Provide the (x, y) coordinate of the cell's center where the given text is located.  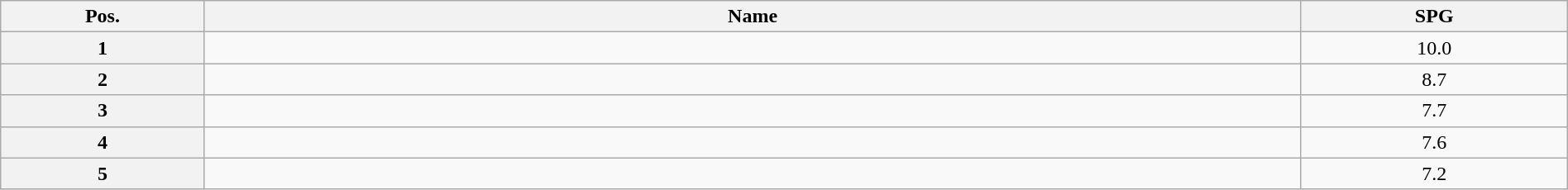
3 (103, 111)
Pos. (103, 17)
7.6 (1434, 142)
10.0 (1434, 48)
1 (103, 48)
8.7 (1434, 79)
Name (753, 17)
4 (103, 142)
5 (103, 173)
7.7 (1434, 111)
SPG (1434, 17)
2 (103, 79)
7.2 (1434, 173)
